Scan for the cell matching the given text and deliver its (X, Y) coordinate at center. 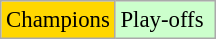
Champions (58, 20)
Play-offs (166, 20)
